Output the (X, Y) coordinate of the center of the cell containing the given text.  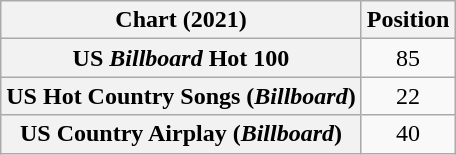
US Hot Country Songs (Billboard) (181, 96)
40 (408, 134)
US Country Airplay (Billboard) (181, 134)
22 (408, 96)
Chart (2021) (181, 20)
Position (408, 20)
85 (408, 58)
US Billboard Hot 100 (181, 58)
